Return [x, y] of the center of cell containing provided text 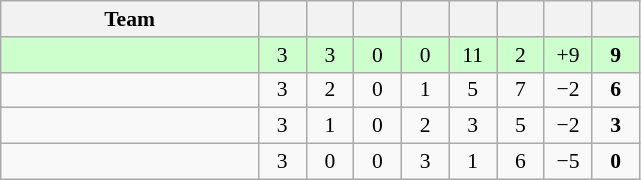
7 [520, 90]
9 [616, 55]
−5 [568, 162]
11 [473, 55]
+9 [568, 55]
Team [130, 19]
